From the cell containing the given text, extract its center point as [X, Y] coordinate. 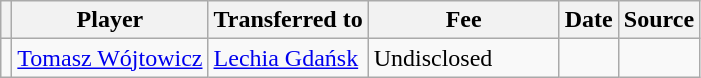
Transferred to [288, 20]
Date [588, 20]
Lechia Gdańsk [288, 58]
Player [110, 20]
Undisclosed [464, 58]
Tomasz Wójtowicz [110, 58]
Fee [464, 20]
Source [658, 20]
